Scan for the cell matching the given text and deliver its (x, y) coordinate at center. 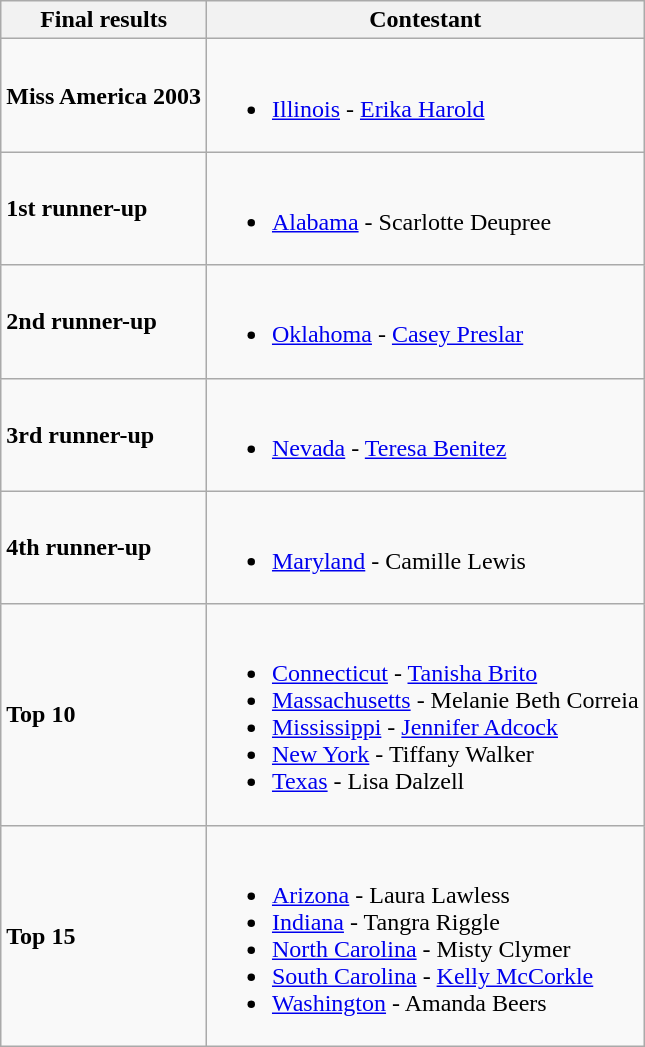
Illinois - Erika Harold (425, 96)
Maryland - Camille Lewis (425, 548)
4th runner-up (104, 548)
Top 15 (104, 936)
Final results (104, 20)
Nevada - Teresa Benitez (425, 434)
1st runner-up (104, 208)
2nd runner-up (104, 322)
Miss America 2003 (104, 96)
Top 10 (104, 714)
Arizona - Laura Lawless Indiana - Tangra Riggle North Carolina - Misty Clymer South Carolina - Kelly McCorkle Washington - Amanda Beers (425, 936)
3rd runner-up (104, 434)
Oklahoma - Casey Preslar (425, 322)
Alabama - Scarlotte Deupree (425, 208)
Contestant (425, 20)
Connecticut - Tanisha Brito Massachusetts - Melanie Beth Correia Mississippi - Jennifer Adcock New York - Tiffany Walker Texas - Lisa Dalzell (425, 714)
